Detect which cell encompasses the target text, then output its (x, y) center coordinate. 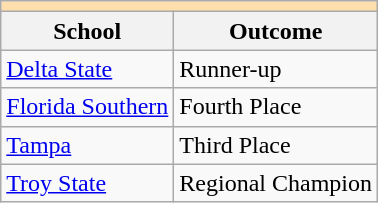
Third Place (276, 145)
Regional Champion (276, 183)
Troy State (88, 183)
Outcome (276, 31)
Fourth Place (276, 107)
Tampa (88, 145)
Delta State (88, 69)
School (88, 31)
Florida Southern (88, 107)
Runner-up (276, 69)
